Capture the cell that displays the provided text and extract its [X, Y] central coordinate. 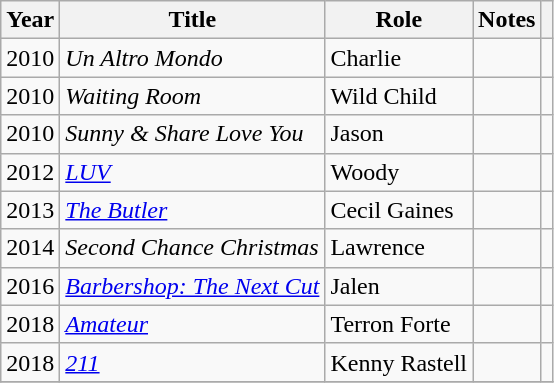
Second Chance Christmas [192, 248]
Charlie [399, 58]
Kenny Rastell [399, 362]
Lawrence [399, 248]
Terron Forte [399, 324]
2012 [30, 172]
Waiting Room [192, 96]
Year [30, 20]
Role [399, 20]
Barbershop: The Next Cut [192, 286]
Woody [399, 172]
2014 [30, 248]
Cecil Gaines [399, 210]
Sunny & Share Love You [192, 134]
Notes [507, 20]
Title [192, 20]
Wild Child [399, 96]
Un Altro Mondo [192, 58]
2013 [30, 210]
The Butler [192, 210]
2016 [30, 286]
Amateur [192, 324]
Jalen [399, 286]
LUV [192, 172]
211 [192, 362]
Jason [399, 134]
